Return the [X, Y] coordinate for the center point of the cell that contains the specified text.  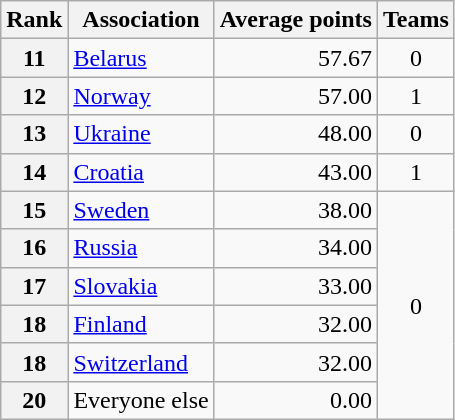
12 [34, 96]
Everyone else [141, 400]
57.67 [296, 58]
33.00 [296, 286]
Teams [416, 20]
0.00 [296, 400]
34.00 [296, 248]
Sweden [141, 210]
Average points [296, 20]
Norway [141, 96]
14 [34, 172]
Belarus [141, 58]
Finland [141, 324]
13 [34, 134]
38.00 [296, 210]
Ukraine [141, 134]
Russia [141, 248]
17 [34, 286]
Rank [34, 20]
Croatia [141, 172]
16 [34, 248]
Slovakia [141, 286]
Switzerland [141, 362]
57.00 [296, 96]
Association [141, 20]
11 [34, 58]
15 [34, 210]
20 [34, 400]
48.00 [296, 134]
43.00 [296, 172]
